Return (X, Y) of the center of cell containing provided text 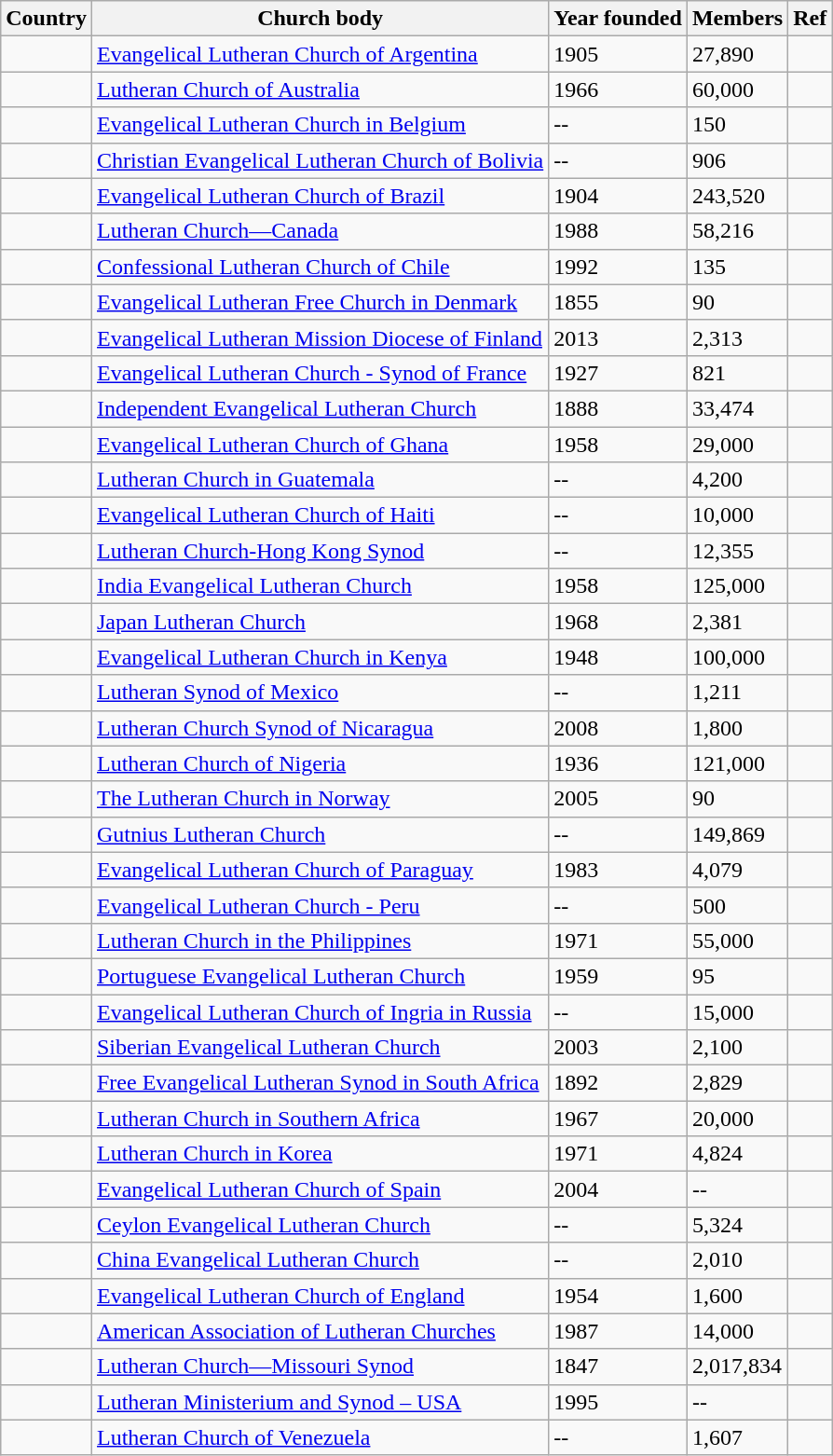
10,000 (737, 515)
Ceylon Evangelical Lutheran Church (320, 1225)
Evangelical Lutheran Church of England (320, 1296)
12,355 (737, 551)
American Association of Lutheran Churches (320, 1331)
29,000 (737, 445)
Church body (320, 19)
Evangelical Lutheran Church of Paraguay (320, 870)
Lutheran Synod of Mexico (320, 693)
Evangelical Lutheran Church in Belgium (320, 125)
1888 (619, 408)
821 (737, 373)
Lutheran Church in Guatemala (320, 480)
The Lutheran Church in Norway (320, 799)
4,200 (737, 480)
1892 (619, 1083)
Evangelical Lutheran Free Church in Denmark (320, 302)
2,010 (737, 1260)
Lutheran Church in the Philippines (320, 941)
Lutheran Ministerium and Synod – USA (320, 1402)
2013 (619, 337)
Evangelical Lutheran Church of Spain (320, 1189)
1983 (619, 870)
14,000 (737, 1331)
1904 (619, 196)
1847 (619, 1367)
5,324 (737, 1225)
2003 (619, 1048)
2,829 (737, 1083)
Evangelical Lutheran Church of Ingria in Russia (320, 1011)
2,100 (737, 1048)
Japan Lutheran Church (320, 622)
1954 (619, 1296)
Lutheran Church-Hong Kong Synod (320, 551)
1936 (619, 763)
1855 (619, 302)
121,000 (737, 763)
4,079 (737, 870)
Lutheran Church of Nigeria (320, 763)
33,474 (737, 408)
1,607 (737, 1437)
1948 (619, 657)
Country (47, 19)
4,824 (737, 1154)
Lutheran Church Synod of Nicaragua (320, 728)
Christian Evangelical Lutheran Church of Bolivia (320, 160)
Lutheran Church in Southern Africa (320, 1119)
1966 (619, 89)
Evangelical Lutheran Mission Diocese of Finland (320, 337)
1959 (619, 976)
1967 (619, 1119)
2008 (619, 728)
1927 (619, 373)
1995 (619, 1402)
135 (737, 267)
1988 (619, 231)
China Evangelical Lutheran Church (320, 1260)
243,520 (737, 196)
125,000 (737, 586)
Siberian Evangelical Lutheran Church (320, 1048)
500 (737, 905)
1987 (619, 1331)
Evangelical Lutheran Church - Synod of France (320, 373)
Lutheran Church of Australia (320, 89)
60,000 (737, 89)
Evangelical Lutheran Church of Argentina (320, 54)
1,800 (737, 728)
15,000 (737, 1011)
906 (737, 160)
Confessional Lutheran Church of Chile (320, 267)
Evangelical Lutheran Church of Haiti (320, 515)
1968 (619, 622)
2,313 (737, 337)
1,211 (737, 693)
India Evangelical Lutheran Church (320, 586)
150 (737, 125)
100,000 (737, 657)
1,600 (737, 1296)
2,381 (737, 622)
Portuguese Evangelical Lutheran Church (320, 976)
Evangelical Lutheran Church of Brazil (320, 196)
Lutheran Church—Canada (320, 231)
27,890 (737, 54)
Evangelical Lutheran Church - Peru (320, 905)
Ref (811, 19)
149,869 (737, 834)
Evangelical Lutheran Church in Kenya (320, 657)
2,017,834 (737, 1367)
Year founded (619, 19)
1992 (619, 267)
1905 (619, 54)
Lutheran Church—Missouri Synod (320, 1367)
2004 (619, 1189)
Lutheran Church of Venezuela (320, 1437)
55,000 (737, 941)
Evangelical Lutheran Church of Ghana (320, 445)
2005 (619, 799)
58,216 (737, 231)
Independent Evangelical Lutheran Church (320, 408)
20,000 (737, 1119)
Members (737, 19)
Gutnius Lutheran Church (320, 834)
Lutheran Church in Korea (320, 1154)
95 (737, 976)
Free Evangelical Lutheran Synod in South Africa (320, 1083)
